Locate the cell with the specified text and output its [X, Y] center coordinate. 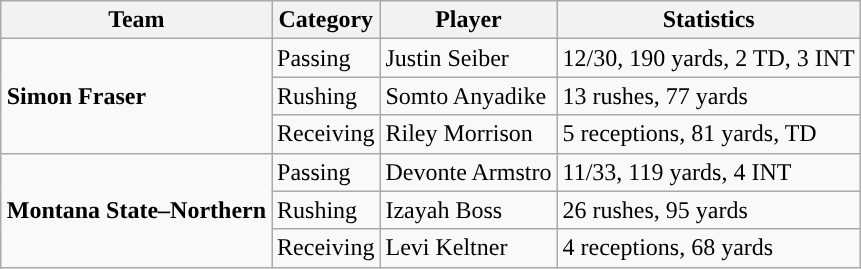
Somto Anyadike [468, 96]
Player [468, 20]
26 rushes, 95 yards [708, 210]
Devonte Armstro [468, 172]
Simon Fraser [136, 96]
Levi Keltner [468, 248]
Justin Seiber [468, 58]
Statistics [708, 20]
Category [326, 20]
4 receptions, 68 yards [708, 248]
5 receptions, 81 yards, TD [708, 134]
13 rushes, 77 yards [708, 96]
Montana State–Northern [136, 210]
Riley Morrison [468, 134]
Izayah Boss [468, 210]
Team [136, 20]
11/33, 119 yards, 4 INT [708, 172]
12/30, 190 yards, 2 TD, 3 INT [708, 58]
